For the text-containing cell, return its midpoint in [x, y] coordinate format. 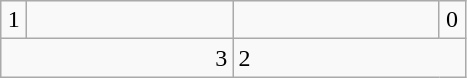
2 [349, 58]
3 [117, 58]
0 [452, 20]
1 [14, 20]
